For the text-containing cell, return its midpoint in (X, Y) coordinate format. 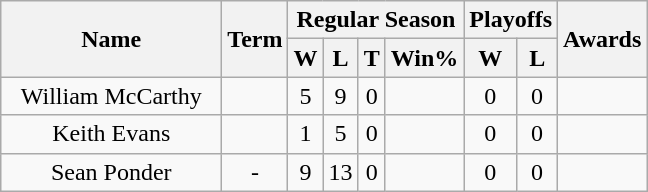
- (255, 172)
Win% (424, 58)
Regular Season (376, 20)
Playoffs (511, 20)
13 (340, 172)
Name (112, 39)
Keith Evans (112, 134)
Awards (602, 39)
Sean Ponder (112, 172)
T (372, 58)
William McCarthy (112, 96)
1 (306, 134)
Term (255, 39)
